Pinpoint the cell where the given text exists, returning its [X, Y] midpoint coordinate. 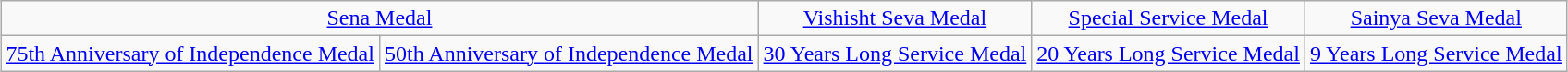
20 Years Long Service Medal [1169, 54]
Special Service Medal [1169, 18]
75th Anniversary of Independence Medal [190, 54]
9 Years Long Service Medal [1436, 54]
Sainya Seva Medal [1436, 18]
30 Years Long Service Medal [895, 54]
50th Anniversary of Independence Medal [569, 54]
Sena Medal [379, 18]
Vishisht Seva Medal [895, 18]
